Search for the cell housing the specified text and yield its (X, Y) center coordinate. 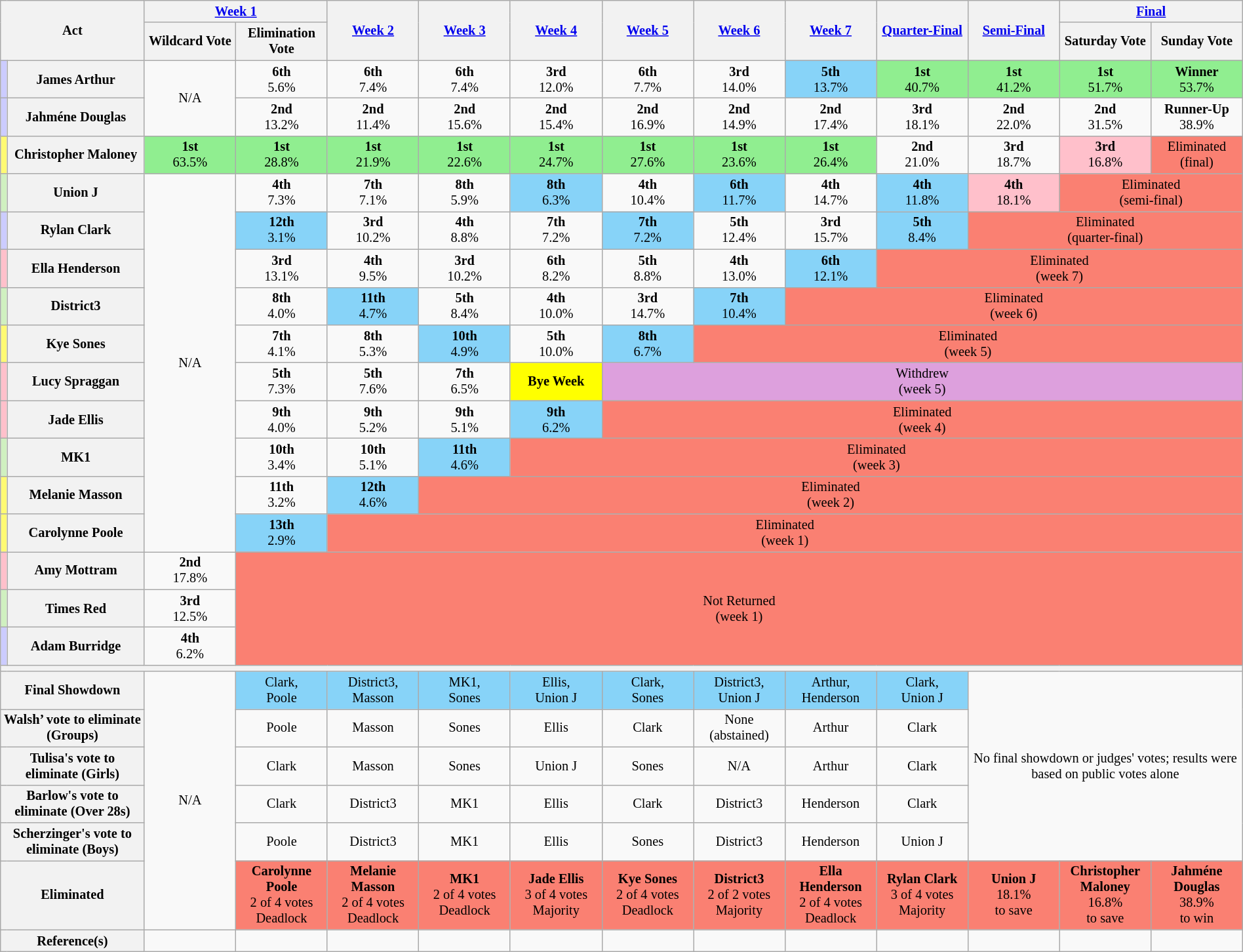
4th8.8% (465, 230)
12th3.1% (282, 230)
8th6.7% (648, 344)
Week 4 (556, 30)
2nd22.0% (1014, 117)
5th13.7% (831, 79)
Elimination Vote (282, 41)
Times Red (76, 608)
1st24.7% (556, 155)
Clark,Poole (282, 690)
Union J18.1%to save (1014, 895)
Eliminated(semi-final) (1151, 193)
Eliminated(week 5) (968, 344)
5th10.0% (556, 344)
Week 7 (831, 30)
9th5.1% (465, 420)
Semi-Final (1014, 30)
1st40.7% (922, 79)
Eliminated(week 4) (922, 420)
4th13.0% (740, 268)
Quarter-Final (922, 30)
Amy Mottram (76, 570)
Week 1 (236, 11)
Barlow's vote to eliminate (Over 28s) (72, 804)
4th10.4% (648, 193)
3rd15.7% (831, 230)
9th6.2% (556, 420)
Clark,Union J (922, 690)
Reference(s) (72, 941)
8th5.3% (373, 344)
Week 5 (648, 30)
4th11.8% (922, 193)
Runner-Up38.9% (1197, 117)
Eliminated(week 2) (831, 495)
Wildcard Vote (190, 41)
7th6.5% (465, 382)
2nd16.9% (648, 117)
Lucy Spraggan (76, 382)
3rd14.7% (648, 306)
Scherzinger's vote to eliminate (Boys) (72, 841)
6th12.1% (831, 268)
2nd11.4% (373, 117)
2nd17.4% (831, 117)
4th18.1% (1014, 193)
Arthur,Henderson (831, 690)
Sunday Vote (1197, 41)
MK1,Sones (465, 690)
3rd12.5% (190, 608)
5th12.4% (740, 230)
3rd14.0% (740, 79)
Week 2 (373, 30)
3rd16.8% (1105, 155)
7th7.1% (373, 193)
10th4.9% (465, 344)
6th5.6% (282, 79)
Melanie Masson (76, 495)
6th7.7% (648, 79)
Winner53.7% (1197, 79)
7th10.4% (740, 306)
2nd17.8% (190, 570)
4th9.5% (373, 268)
Kye Sones2 of 4 votesDeadlock (648, 895)
Jade Ellis3 of 4 votesMajority (556, 895)
13th2.9% (282, 533)
MK12 of 4 votesDeadlock (465, 895)
1st21.9% (373, 155)
Week 6 (740, 30)
District32 of 2 votesMajority (740, 895)
1st23.6% (740, 155)
Eliminated(week 7) (1059, 268)
4th14.7% (831, 193)
12th4.6% (373, 495)
3rd18.7% (1014, 155)
4th10.0% (556, 306)
Jahméne Douglas (76, 117)
Tulisa's vote to eliminate (Girls) (72, 766)
10th3.4% (282, 457)
4th7.3% (282, 193)
3rd12.0% (556, 79)
None (abstained) (740, 728)
Carolynne Poole2 of 4 votesDeadlock (282, 895)
6th8.2% (556, 268)
3rd13.1% (282, 268)
5th7.6% (373, 382)
3rd18.1% (922, 117)
Eliminated(quarter-final) (1105, 230)
2nd15.6% (465, 117)
Carolynne Poole (76, 533)
Final Showdown (72, 690)
10th5.1% (373, 457)
Withdrew(week 5) (922, 382)
Eliminated(week 3) (876, 457)
District3,Union J (740, 690)
1st28.8% (282, 155)
2nd14.9% (740, 117)
Jade Ellis (76, 420)
District3,Masson (373, 690)
9th5.2% (373, 420)
Christopher Maloney16.8%to save (1105, 895)
8th4.0% (282, 306)
Ella Henderson (76, 268)
Walsh’ vote to eliminate (Groups) (72, 728)
James Arthur (76, 79)
2nd31.5% (1105, 117)
Jahméne Douglas38.9%to win (1197, 895)
Not Returned(week 1) (740, 608)
Eliminated(week 1) (785, 533)
Adam Burridge (76, 646)
Christopher Maloney (76, 155)
4th6.2% (190, 646)
Week 3 (465, 30)
1st26.4% (831, 155)
Rylan Clark (76, 230)
Melanie Masson2 of 4 votesDeadlock (373, 895)
8th5.9% (465, 193)
1st63.5% (190, 155)
Act (72, 30)
Eliminated (72, 895)
1st27.6% (648, 155)
Eliminated(week 6) (1014, 306)
Ellis,Union J (556, 690)
1st41.2% (1014, 79)
Ella Henderson2 of 4 votesDeadlock (831, 895)
9th4.0% (282, 420)
2nd21.0% (922, 155)
Bye Week (556, 382)
1st51.7% (1105, 79)
Saturday Vote (1105, 41)
5th8.8% (648, 268)
11th4.7% (373, 306)
Eliminated(final) (1197, 155)
11th4.6% (465, 457)
Kye Sones (76, 344)
No final showdown or judges' votes; results were based on public votes alone (1105, 766)
6th11.7% (740, 193)
1st22.6% (465, 155)
Clark,Sones (648, 690)
2nd13.2% (282, 117)
Final (1151, 11)
Rylan Clark3 of 4 votesMajority (922, 895)
2nd15.4% (556, 117)
8th6.3% (556, 193)
5th7.3% (282, 382)
7th4.1% (282, 344)
11th3.2% (282, 495)
